Scan for the cell matching the given text and deliver its [x, y] coordinate at center. 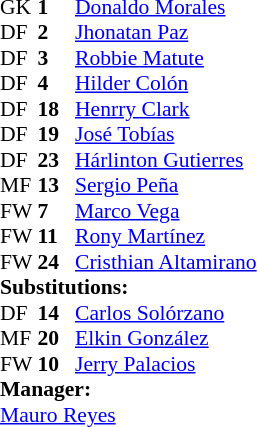
19 [57, 135]
Jhonatan Paz [166, 33]
11 [57, 237]
Manager: [128, 389]
Jerry Palacios [166, 364]
Hilder Colón [166, 83]
Henrry Clark [166, 109]
18 [57, 109]
Sergio Peña [166, 185]
20 [57, 339]
Robbie Matute [166, 58]
10 [57, 364]
7 [57, 211]
13 [57, 185]
Cristhian Altamirano [166, 262]
14 [57, 313]
Carlos Solórzano [166, 313]
3 [57, 58]
Marco Vega [166, 211]
Hárlinton Gutierres [166, 160]
Substitutions: [128, 287]
Rony Martínez [166, 237]
4 [57, 83]
José Tobías [166, 135]
23 [57, 160]
24 [57, 262]
2 [57, 33]
Elkin González [166, 339]
